From the cell containing the given text, extract its center point as (x, y) coordinate. 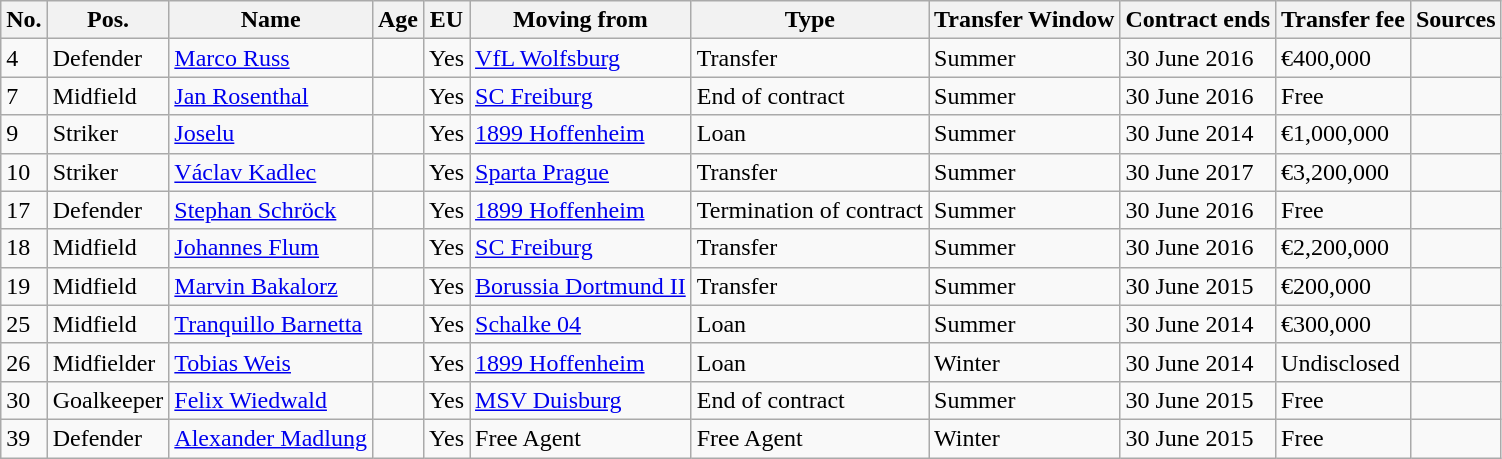
Borussia Dortmund II (581, 286)
30 June 2017 (1198, 172)
17 (24, 210)
Václav Kadlec (271, 172)
Midfielder (108, 362)
VfL Wolfsburg (581, 58)
Goalkeeper (108, 400)
Transfer fee (1344, 20)
Type (810, 20)
Termination of contract (810, 210)
€3,200,000 (1344, 172)
Name (271, 20)
Johannes Flum (271, 248)
€2,200,000 (1344, 248)
€300,000 (1344, 324)
MSV Duisburg (581, 400)
18 (24, 248)
25 (24, 324)
Joselu (271, 134)
9 (24, 134)
€1,000,000 (1344, 134)
No. (24, 20)
Transfer Window (1024, 20)
Marvin Bakalorz (271, 286)
39 (24, 438)
7 (24, 96)
4 (24, 58)
Undisclosed (1344, 362)
Sources (1456, 20)
€200,000 (1344, 286)
€400,000 (1344, 58)
26 (24, 362)
Sparta Prague (581, 172)
Marco Russ (271, 58)
Tranquillo Barnetta (271, 324)
Jan Rosenthal (271, 96)
Felix Wiedwald (271, 400)
EU (447, 20)
30 (24, 400)
Alexander Madlung (271, 438)
10 (24, 172)
Pos. (108, 20)
Age (398, 20)
Moving from (581, 20)
Contract ends (1198, 20)
19 (24, 286)
Tobias Weis (271, 362)
Stephan Schröck (271, 210)
Schalke 04 (581, 324)
